Pinpoint the cell where the given text exists, returning its (X, Y) midpoint coordinate. 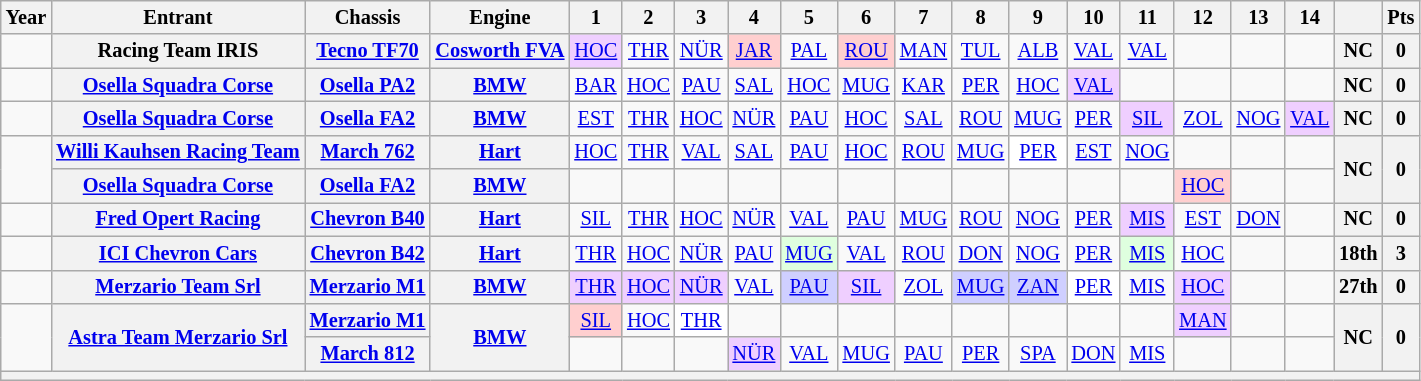
27th (1358, 287)
Chevron B40 (368, 219)
Astra Team Merzario Srl (178, 336)
2 (648, 17)
11 (1147, 17)
Willi Kauhsen Racing Team (178, 152)
8 (980, 17)
ALB (1038, 51)
Cosworth FVA (500, 51)
JAR (754, 51)
Pts (1400, 17)
March 812 (368, 354)
14 (1310, 17)
TUL (980, 51)
March 762 (368, 152)
ZAN (1038, 287)
18th (1358, 253)
PAL (808, 51)
Fred Opert Racing (178, 219)
5 (808, 17)
10 (1094, 17)
7 (924, 17)
ICI Chevron Cars (178, 253)
Chevron B42 (368, 253)
4 (754, 17)
SPA (1038, 354)
Racing Team IRIS (178, 51)
BAR (596, 85)
13 (1258, 17)
1 (596, 17)
12 (1202, 17)
Engine (500, 17)
9 (1038, 17)
Chassis (368, 17)
Year (26, 17)
Merzario Team Srl (178, 287)
Osella PA2 (368, 85)
KAR (924, 85)
Tecno TF70 (368, 51)
6 (866, 17)
Entrant (178, 17)
